Pinpoint the cell where the given text exists, returning its (X, Y) midpoint coordinate. 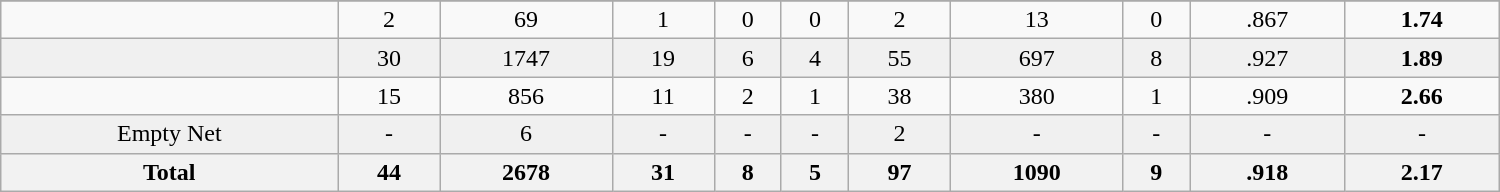
19 (663, 58)
97 (900, 172)
1.89 (1422, 58)
1747 (526, 58)
Total (170, 172)
.867 (1268, 20)
2.17 (1422, 172)
13 (1037, 20)
44 (389, 172)
1.74 (1422, 20)
11 (663, 96)
1090 (1037, 172)
2678 (526, 172)
4 (814, 58)
30 (389, 58)
15 (389, 96)
69 (526, 20)
2.66 (1422, 96)
.918 (1268, 172)
5 (814, 172)
38 (900, 96)
Empty Net (170, 134)
856 (526, 96)
9 (1156, 172)
380 (1037, 96)
.927 (1268, 58)
.909 (1268, 96)
31 (663, 172)
697 (1037, 58)
55 (900, 58)
